Search for the cell housing the specified text and yield its [x, y] center coordinate. 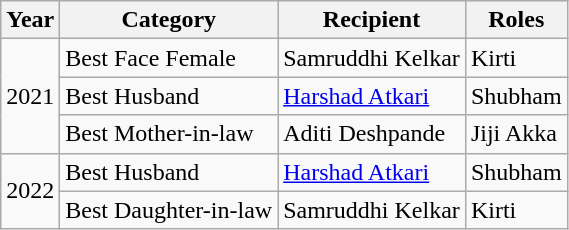
Year [30, 20]
2021 [30, 96]
Best Daughter-in-law [169, 210]
Best Mother-in-law [169, 134]
Category [169, 20]
Jiji Akka [516, 134]
Roles [516, 20]
Recipient [372, 20]
Best Face Female [169, 58]
Aditi Deshpande [372, 134]
2022 [30, 191]
